Pinpoint the cell where the given text exists, returning its (x, y) midpoint coordinate. 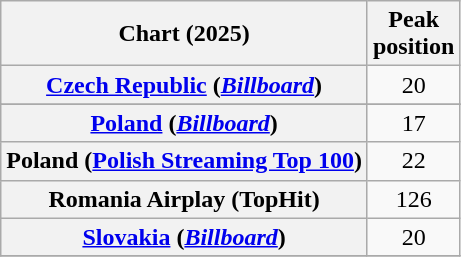
17 (413, 123)
126 (413, 199)
Peakposition (413, 34)
Poland (Polish Streaming Top 100) (184, 161)
Poland (Billboard) (184, 123)
Chart (2025) (184, 34)
Czech Republic (Billboard) (184, 85)
Slovakia (Billboard) (184, 237)
22 (413, 161)
Romania Airplay (TopHit) (184, 199)
